Provide the [X, Y] coordinate of the cell's center where the given text is located.  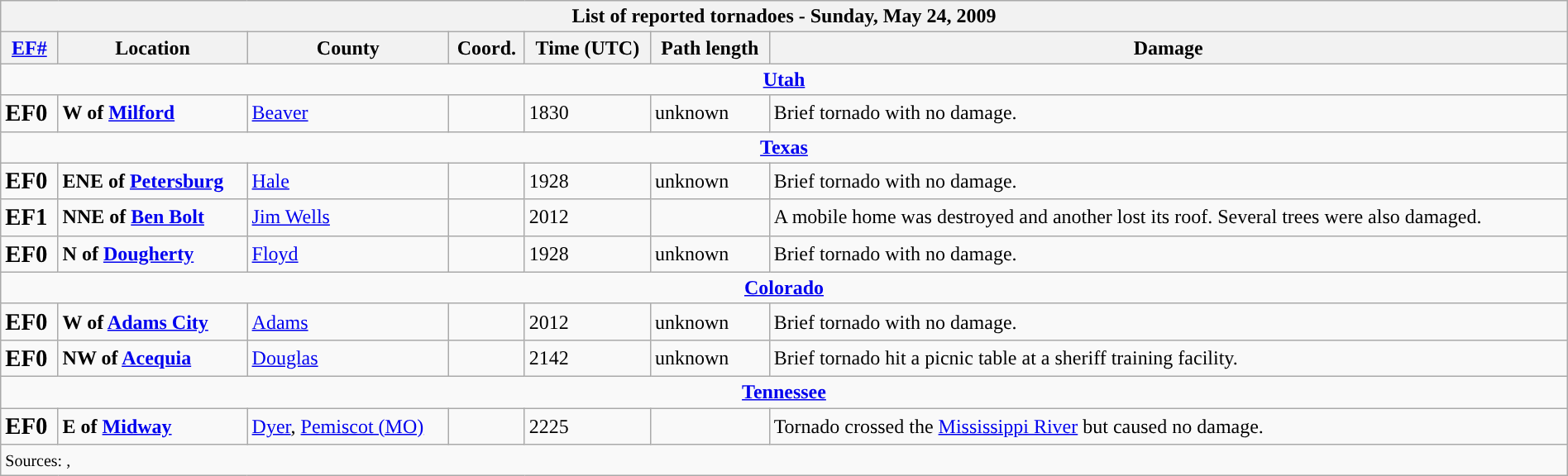
Colorado [784, 288]
W of Adams City [152, 321]
Hale [348, 181]
E of Midway [152, 426]
Location [152, 48]
ENE of Petersburg [152, 181]
Jim Wells [348, 217]
Brief tornado hit a picnic table at a sheriff training facility. [1168, 358]
Texas [784, 147]
Coord. [487, 48]
Sources: , [784, 460]
Douglas [348, 358]
Tornado crossed the Mississippi River but caused no damage. [1168, 426]
Damage [1168, 48]
Adams [348, 321]
County [348, 48]
Path length [710, 48]
EF# [30, 48]
NW of Acequia [152, 358]
Dyer, Pemiscot (MO) [348, 426]
2142 [587, 358]
A mobile home was destroyed and another lost its roof. Several trees were also damaged. [1168, 217]
EF1 [30, 217]
Beaver [348, 113]
Utah [784, 79]
Floyd [348, 254]
W of Milford [152, 113]
List of reported tornadoes - Sunday, May 24, 2009 [784, 17]
2225 [587, 426]
Time (UTC) [587, 48]
Tennessee [784, 392]
1830 [587, 113]
N of Dougherty [152, 254]
NNE of Ben Bolt [152, 217]
